Locate the cell with the specified text and output its [X, Y] center coordinate. 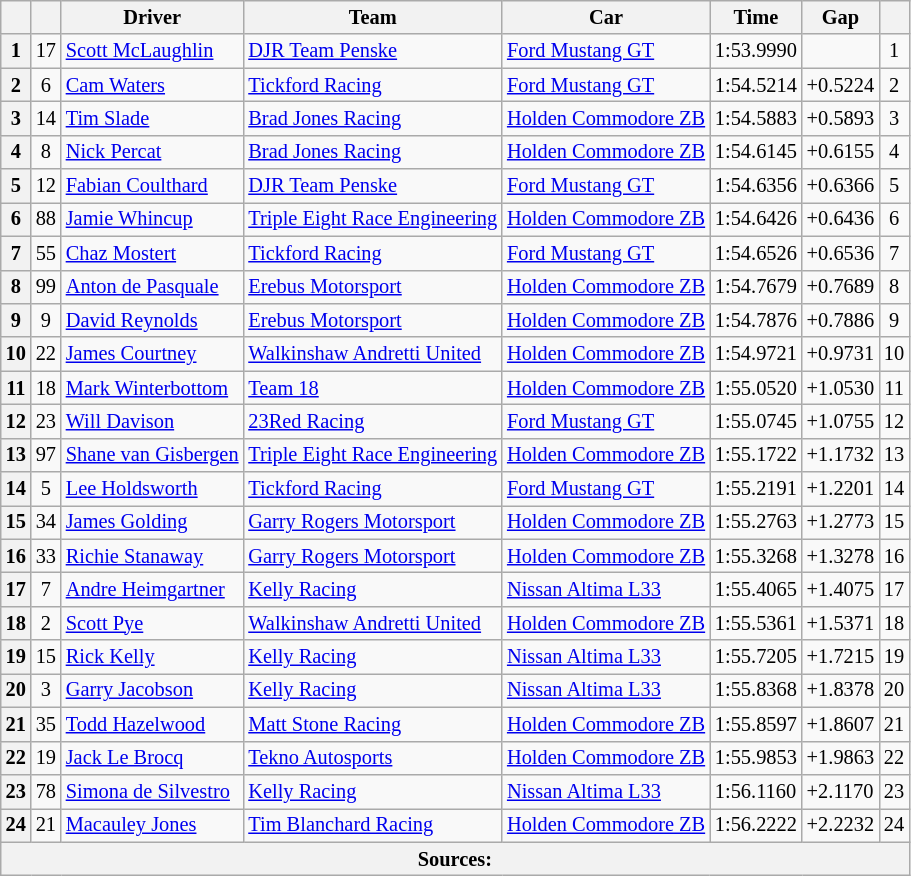
78 [46, 791]
Scott Pye [152, 623]
+1.8607 [840, 724]
1:54.6526 [756, 253]
Fabian Coulthard [152, 186]
1:55.2763 [756, 522]
1:56.2222 [756, 825]
Sources: [455, 859]
Mark Winterbottom [152, 388]
97 [46, 455]
+1.5371 [840, 623]
+1.0755 [840, 421]
+1.8378 [840, 690]
1:53.9990 [756, 51]
+1.7215 [840, 657]
Tim Slade [152, 118]
+0.6436 [840, 219]
Team 18 [372, 388]
+0.5224 [840, 85]
Todd Hazelwood [152, 724]
Car [606, 17]
Matt Stone Racing [372, 724]
+0.7689 [840, 287]
1:56.1160 [756, 791]
1:55.0745 [756, 421]
Rick Kelly [152, 657]
1:55.1722 [756, 455]
David Reynolds [152, 320]
Driver [152, 17]
88 [46, 219]
Simona de Silvestro [152, 791]
1:54.6356 [756, 186]
+0.6155 [840, 152]
1:54.9721 [756, 354]
33 [46, 556]
+1.2773 [840, 522]
1:55.0520 [756, 388]
1:55.3268 [756, 556]
1:54.5883 [756, 118]
Scott McLaughlin [152, 51]
Gap [840, 17]
+2.2232 [840, 825]
1:54.7679 [756, 287]
1:55.9853 [756, 758]
+0.9731 [840, 354]
23Red Racing [372, 421]
1:55.8597 [756, 724]
+1.3278 [840, 556]
Chaz Mostert [152, 253]
1:54.6426 [756, 219]
1:55.8368 [756, 690]
Team [372, 17]
+1.4075 [840, 589]
Lee Holdsworth [152, 489]
+0.6536 [840, 253]
Will Davison [152, 421]
Richie Stanaway [152, 556]
1:54.7876 [756, 320]
Jamie Whincup [152, 219]
Tekno Autosports [372, 758]
James Golding [152, 522]
1:55.4065 [756, 589]
+1.1732 [840, 455]
99 [46, 287]
+0.7886 [840, 320]
Tim Blanchard Racing [372, 825]
1:54.5214 [756, 85]
1:55.5361 [756, 623]
+1.9863 [840, 758]
Anton de Pasquale [152, 287]
34 [46, 522]
Jack Le Brocq [152, 758]
+2.1170 [840, 791]
+0.5893 [840, 118]
+1.2201 [840, 489]
James Courtney [152, 354]
Nick Percat [152, 152]
1:55.7205 [756, 657]
Shane van Gisbergen [152, 455]
1:54.6145 [756, 152]
Macauley Jones [152, 825]
+0.6366 [840, 186]
Time [756, 17]
Cam Waters [152, 85]
Garry Jacobson [152, 690]
+1.0530 [840, 388]
55 [46, 253]
35 [46, 724]
1:55.2191 [756, 489]
Andre Heimgartner [152, 589]
